Return the [x, y] coordinate for the center point of the cell that contains the specified text.  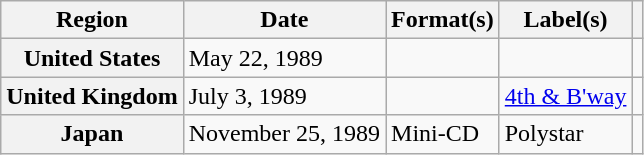
United States [92, 58]
November 25, 1989 [284, 134]
4th & B'way [566, 96]
Mini-CD [443, 134]
May 22, 1989 [284, 58]
Format(s) [443, 20]
United Kingdom [92, 96]
Polystar [566, 134]
July 3, 1989 [284, 96]
Region [92, 20]
Label(s) [566, 20]
Japan [92, 134]
Date [284, 20]
